Output the (x, y) coordinate of the center of the cell containing the given text.  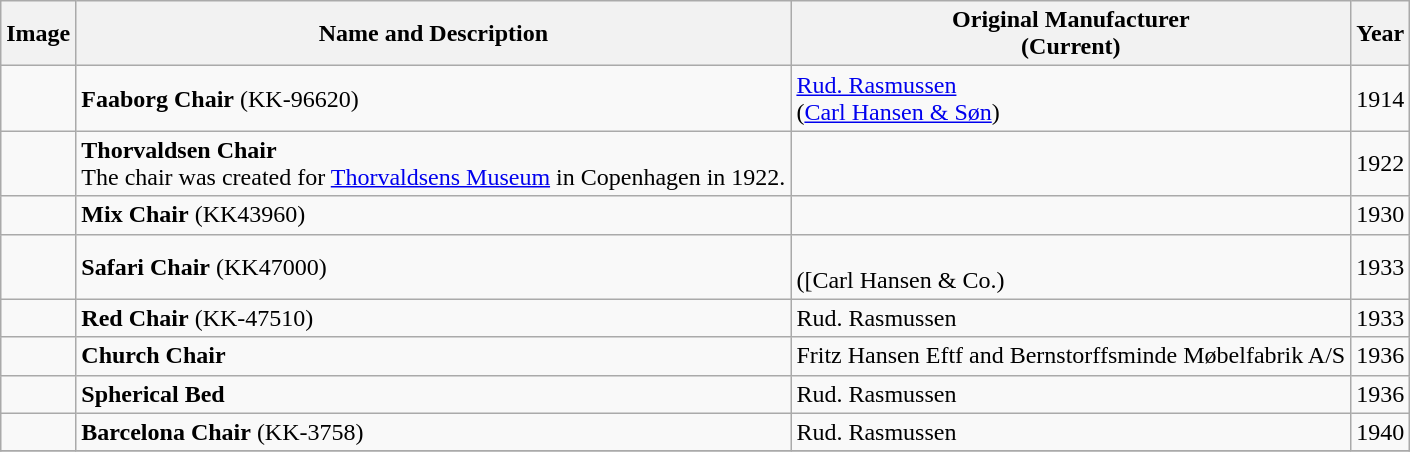
Thorvaldsen ChairThe chair was created for Thorvaldsens Museum in Copenhagen in 1922. (434, 164)
Image (38, 34)
Rud. Rasmussen(Carl Hansen & Søn) (1071, 98)
Year (1380, 34)
Fritz Hansen Eftf and Bernstorffsminde Møbelfabrik A/S (1071, 356)
Mix Chair (KK43960) (434, 215)
Church Chair (434, 356)
1940 (1380, 432)
1914 (1380, 98)
Safari Chair (KK47000) (434, 266)
Faaborg Chair (KK-96620) (434, 98)
Red Chair (KK-47510) (434, 318)
1922 (1380, 164)
Original Manufacturer(Current) (1071, 34)
Spherical Bed (434, 394)
1930 (1380, 215)
Name and Description (434, 34)
([Carl Hansen & Co.) (1071, 266)
Barcelona Chair (KK-3758) (434, 432)
